From the cell containing the given text, extract its center point as (X, Y) coordinate. 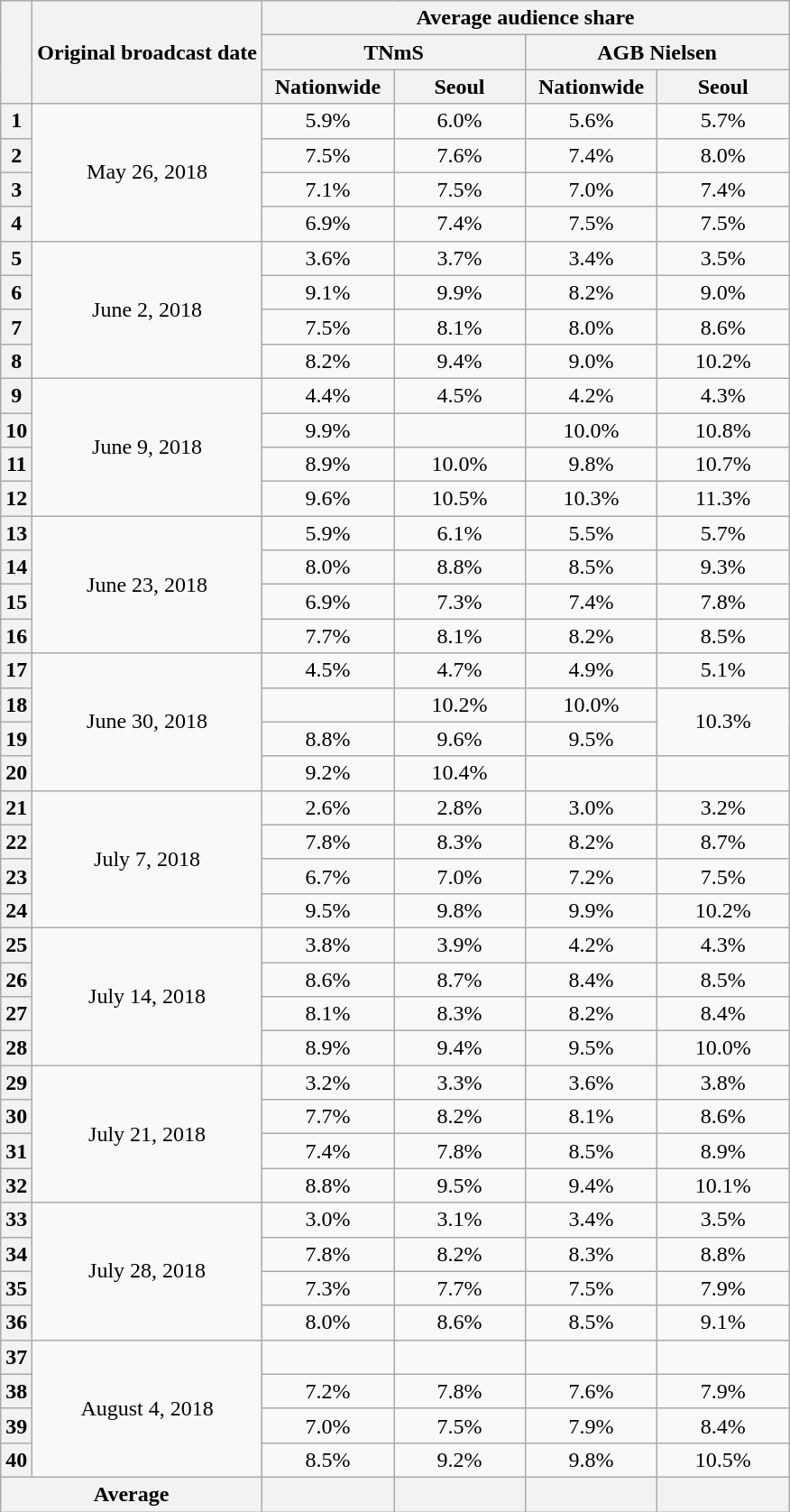
34 (16, 1254)
6 (16, 292)
10.1% (723, 1185)
38 (16, 1391)
4.7% (459, 670)
21 (16, 807)
12 (16, 499)
1 (16, 121)
6.7% (327, 876)
4.4% (327, 395)
10.8% (723, 430)
23 (16, 876)
28 (16, 1048)
31 (16, 1151)
36 (16, 1323)
July 21, 2018 (148, 1134)
9 (16, 395)
June 2, 2018 (148, 309)
6.1% (459, 533)
June 9, 2018 (148, 447)
13 (16, 533)
18 (16, 705)
17 (16, 670)
June 23, 2018 (148, 585)
19 (16, 739)
37 (16, 1357)
3 (16, 189)
22 (16, 842)
11 (16, 465)
20 (16, 773)
14 (16, 567)
5.6% (592, 121)
27 (16, 1014)
6.0% (459, 121)
32 (16, 1185)
40 (16, 1460)
29 (16, 1083)
4 (16, 224)
July 7, 2018 (148, 859)
26 (16, 979)
May 26, 2018 (148, 172)
8 (16, 361)
Average audience share (525, 18)
Average (132, 1494)
2.6% (327, 807)
15 (16, 602)
11.3% (723, 499)
AGB Nielsen (657, 52)
30 (16, 1117)
3.3% (459, 1083)
7 (16, 327)
4.9% (592, 670)
39 (16, 1425)
June 30, 2018 (148, 722)
Original broadcast date (148, 52)
2.8% (459, 807)
July 28, 2018 (148, 1271)
33 (16, 1220)
24 (16, 910)
TNmS (393, 52)
5 (16, 258)
10.4% (459, 773)
5.1% (723, 670)
3.7% (459, 258)
25 (16, 945)
July 14, 2018 (148, 996)
16 (16, 636)
10 (16, 430)
August 4, 2018 (148, 1408)
5.5% (592, 533)
35 (16, 1288)
3.1% (459, 1220)
10.7% (723, 465)
2 (16, 155)
9.3% (723, 567)
7.1% (327, 189)
3.9% (459, 945)
